Output the (X, Y) coordinate of the center of the cell containing the given text.  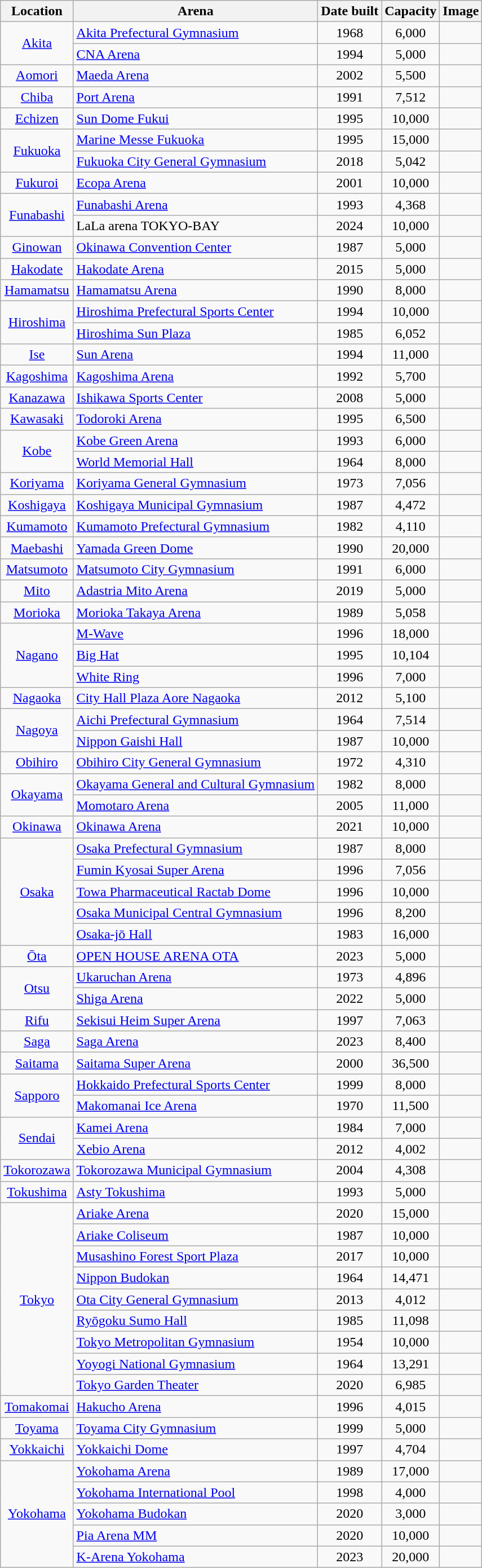
Chiba (37, 97)
Yokohama International Pool (196, 1492)
Tomakomai (37, 1407)
Osaka-jō Hall (196, 934)
Fumin Kyosai Super Arena (196, 870)
Osaka Prefectural Gymnasium (196, 848)
Toyama City Gymnasium (196, 1428)
Kagoshima Arena (196, 376)
4,110 (410, 526)
1984 (350, 1127)
Nagano (37, 655)
1992 (350, 376)
Tokorozawa Municipal Gymnasium (196, 1170)
Okinawa (37, 827)
Makomanai Ice Arena (196, 1106)
Okayama (37, 795)
7,063 (410, 1020)
4,368 (410, 204)
3,000 (410, 1514)
Fukuoka (37, 151)
Morioka Takaya Arena (196, 612)
2013 (350, 1299)
Xebio Arena (196, 1149)
World Memorial Hall (196, 462)
Obihiro (37, 763)
Sun Dome Fukui (196, 118)
2002 (350, 76)
5,100 (410, 698)
Aichi Prefectural Gymnasium (196, 720)
2004 (350, 1170)
4,472 (410, 505)
Image (461, 11)
4,012 (410, 1299)
Mito (37, 591)
Musashino Forest Sport Plaza (196, 1256)
Sekisui Heim Super Arena (196, 1020)
Saitama Super Arena (196, 1063)
2000 (350, 1063)
Location (37, 11)
Funabashi Arena (196, 204)
1972 (350, 763)
OPEN HOUSE ARENA OTA (196, 956)
8,400 (410, 1042)
Ariake Arena (196, 1213)
Osaka (37, 891)
2008 (350, 398)
Asty Tokushima (196, 1192)
16,000 (410, 934)
Sendai (37, 1138)
2015 (350, 269)
11,098 (410, 1321)
Hakodate (37, 269)
Ryōgoku Sumo Hall (196, 1321)
2019 (350, 591)
Arena (196, 11)
Tokyo (37, 1300)
1983 (350, 934)
Momotaro Arena (196, 805)
2017 (350, 1256)
Yokkaichi Dome (196, 1450)
Hamamatsu (37, 290)
4,000 (410, 1492)
Kamei Arena (196, 1127)
4,015 (410, 1407)
LaLa arena TOKYO-BAY (196, 226)
36,500 (410, 1063)
Yoyogi National Gymnasium (196, 1364)
Port Arena (196, 97)
Aomori (37, 76)
Rifu (37, 1020)
Koshigaya (37, 505)
4,704 (410, 1450)
Saitama (37, 1063)
5,500 (410, 76)
7,514 (410, 720)
Kumamoto (37, 526)
Tokushima (37, 1192)
Todoroki Arena (196, 419)
K-Arena Yokohama (196, 1557)
Kobe (37, 451)
Fukuoka City General Gymnasium (196, 161)
Kanazawa (37, 398)
8,200 (410, 913)
1998 (350, 1492)
Funabashi (37, 215)
2005 (350, 805)
Ise (37, 355)
Kawasaki (37, 419)
Okinawa Arena (196, 827)
Hiroshima Sun Plaza (196, 333)
Capacity (410, 11)
Akita (37, 43)
2001 (350, 183)
Okayama General and Cultural Gymnasium (196, 784)
2021 (350, 827)
Okinawa Convention Center (196, 247)
13,291 (410, 1364)
City Hall Plaza Aore Nagaoka (196, 698)
Marine Messe Fukuoka (196, 140)
Date built (350, 11)
Adastria Mito Arena (196, 591)
Matsumoto (37, 569)
Ishikawa Sports Center (196, 398)
4,896 (410, 977)
4,308 (410, 1170)
1970 (350, 1106)
Morioka (37, 612)
Sun Arena (196, 355)
Ginowan (37, 247)
Otsu (37, 988)
Ota City General Gymnasium (196, 1299)
Shiga Arena (196, 999)
4,002 (410, 1149)
Saga Arena (196, 1042)
Ōta (37, 956)
7,512 (410, 97)
Fukuroi (37, 183)
Hamamatsu Arena (196, 290)
2024 (350, 226)
Tokorozawa (37, 1170)
2022 (350, 999)
Yokohama (37, 1514)
Yokkaichi (37, 1450)
Hakucho Arena (196, 1407)
5,042 (410, 161)
Sapporo (37, 1095)
Tokyo Garden Theater (196, 1385)
Hiroshima (37, 323)
6,500 (410, 419)
Nagoya (37, 730)
Pia Arena MM (196, 1535)
Big Hat (196, 655)
Ariake Coliseum (196, 1235)
Echizen (37, 118)
5,058 (410, 612)
Maebashi (37, 548)
Yamada Green Dome (196, 548)
Koshigaya Municipal Gymnasium (196, 505)
Nippon Budokan (196, 1278)
Hokkaido Prefectural Sports Center (196, 1085)
Toyama (37, 1428)
Ecopa Arena (196, 183)
Kobe Green Arena (196, 441)
Obihiro City General Gymnasium (196, 763)
1968 (350, 33)
Osaka Municipal Central Gymnasium (196, 913)
Nagaoka (37, 698)
14,471 (410, 1278)
Maeda Arena (196, 76)
Tokyo Metropolitan Gymnasium (196, 1342)
2018 (350, 161)
M-Wave (196, 634)
Saga (37, 1042)
Koriyama General Gymnasium (196, 483)
Nippon Gaishi Hall (196, 741)
Kumamoto Prefectural Gymnasium (196, 526)
18,000 (410, 634)
11,500 (410, 1106)
Towa Pharmaceutical Ractab Dome (196, 891)
Kagoshima (37, 376)
Ukaruchan Arena (196, 977)
White Ring (196, 677)
Yokohama Budokan (196, 1514)
5,700 (410, 376)
Koriyama (37, 483)
6,985 (410, 1385)
1954 (350, 1342)
17,000 (410, 1471)
4,310 (410, 763)
CNA Arena (196, 54)
6,052 (410, 333)
Hiroshima Prefectural Sports Center (196, 312)
Yokohama Arena (196, 1471)
Hakodate Arena (196, 269)
10,104 (410, 655)
Matsumoto City Gymnasium (196, 569)
Akita Prefectural Gymnasium (196, 33)
